Search for the cell housing the specified text and yield its (X, Y) center coordinate. 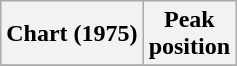
Peakposition (189, 34)
Chart (1975) (72, 34)
